Locate the cell with the specified text and output its (x, y) center coordinate. 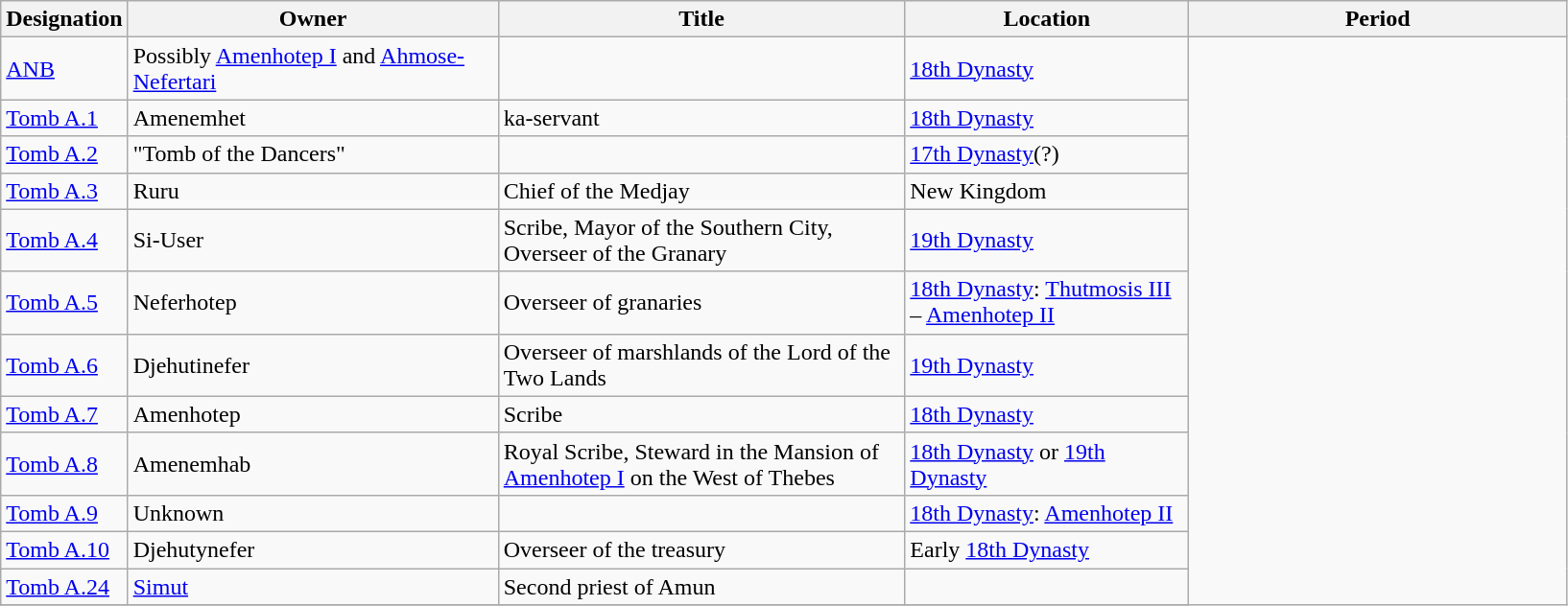
17th Dynasty(?) (1047, 154)
Second priest of Amun (701, 586)
Amenemhet (313, 118)
Tomb A.9 (64, 513)
Possibly Amenhotep I and Ahmose-Nefertari (313, 69)
Tomb A.4 (64, 240)
Tomb A.7 (64, 414)
Location (1047, 19)
Overseer of marshlands of the Lord of the Two Lands (701, 364)
Djehutynefer (313, 549)
New Kingdom (1047, 191)
Tomb A.8 (64, 464)
Amenemhab (313, 464)
18th Dynasty: Thutmosis III – Amenhotep II (1047, 303)
Scribe, Mayor of the Southern City, Overseer of the Granary (701, 240)
Ruru (313, 191)
Scribe (701, 414)
Simut (313, 586)
Designation (64, 19)
Period (1378, 19)
Title (701, 19)
Si-User (313, 240)
Tomb A.1 (64, 118)
Neferhotep (313, 303)
Overseer of the treasury (701, 549)
Tomb A.10 (64, 549)
Overseer of granaries (701, 303)
Early 18th Dynasty (1047, 549)
Unknown (313, 513)
ANB (64, 69)
Chief of the Medjay (701, 191)
ka-servant (701, 118)
18th Dynasty or 19th Dynasty (1047, 464)
Tomb A.2 (64, 154)
Tomb A.3 (64, 191)
18th Dynasty: Amenhotep II (1047, 513)
Djehutinefer (313, 364)
Owner (313, 19)
Tomb A.6 (64, 364)
"Tomb of the Dancers" (313, 154)
Royal Scribe, Steward in the Mansion of Amenhotep I on the West of Thebes (701, 464)
Tomb A.5 (64, 303)
Amenhotep (313, 414)
Tomb A.24 (64, 586)
